Return the [x, y] coordinate for the center point of the cell that contains the specified text.  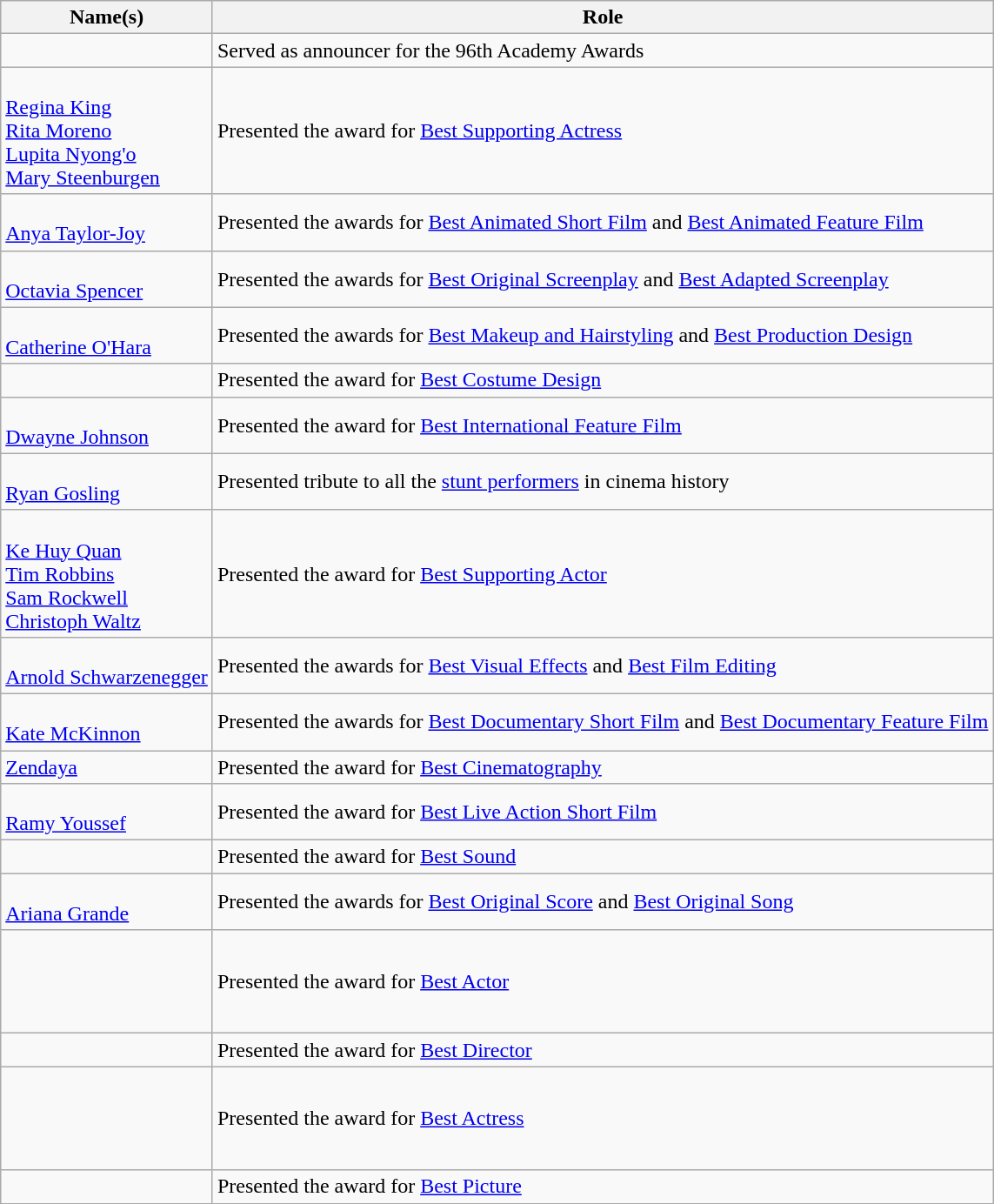
Kate McKinnon [107, 722]
Presented the award for Best Cinematography [603, 766]
Dwayne Johnson [107, 425]
Presented the award for Best Actress [603, 1119]
Presented the awards for Best Makeup and Hairstyling and Best Production Design [603, 336]
Arnold Schwarzenegger [107, 665]
Octavia Spencer [107, 278]
Presented the award for Best Sound [603, 857]
Presented the awards for Best Documentary Short Film and Best Documentary Feature Film [603, 722]
Name(s) [107, 17]
Presented the award for Best Supporting Actor [603, 573]
Ryan Gosling [107, 482]
Ke Huy QuanTim RobbinsSam RockwellChristoph Waltz [107, 573]
Presented tribute to all the stunt performers in cinema history [603, 482]
Presented the award for Best Director [603, 1050]
Presented the awards for Best Visual Effects and Best Film Editing [603, 665]
Presented the award for Best Supporting Actress [603, 130]
Catherine O'Hara [107, 336]
Role [603, 17]
Presented the award for Best Actor [603, 981]
Presented the award for Best Picture [603, 1187]
Ramy Youssef [107, 813]
Presented the awards for Best Original Screenplay and Best Adapted Screenplay [603, 278]
Presented the award for Best Costume Design [603, 380]
Anya Taylor-Joy [107, 223]
Presented the award for Best Live Action Short Film [603, 813]
Presented the awards for Best Original Score and Best Original Song [603, 901]
Presented the awards for Best Animated Short Film and Best Animated Feature Film [603, 223]
Regina KingRita MorenoLupita Nyong'oMary Steenburgen [107, 130]
Zendaya [107, 766]
Ariana Grande [107, 901]
Served as announcer for the 96th Academy Awards [603, 50]
Presented the award for Best International Feature Film [603, 425]
